Provide the [x, y] coordinate of the cell's center where the given text is located.  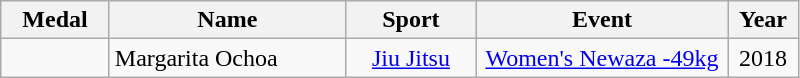
Medal [56, 20]
Sport [410, 20]
Margarita Ochoa [227, 58]
Year [764, 20]
2018 [764, 58]
Event [602, 20]
Name [227, 20]
Women's Newaza -49kg [602, 58]
Jiu Jitsu [410, 58]
